Search for the cell housing the specified text and yield its [x, y] center coordinate. 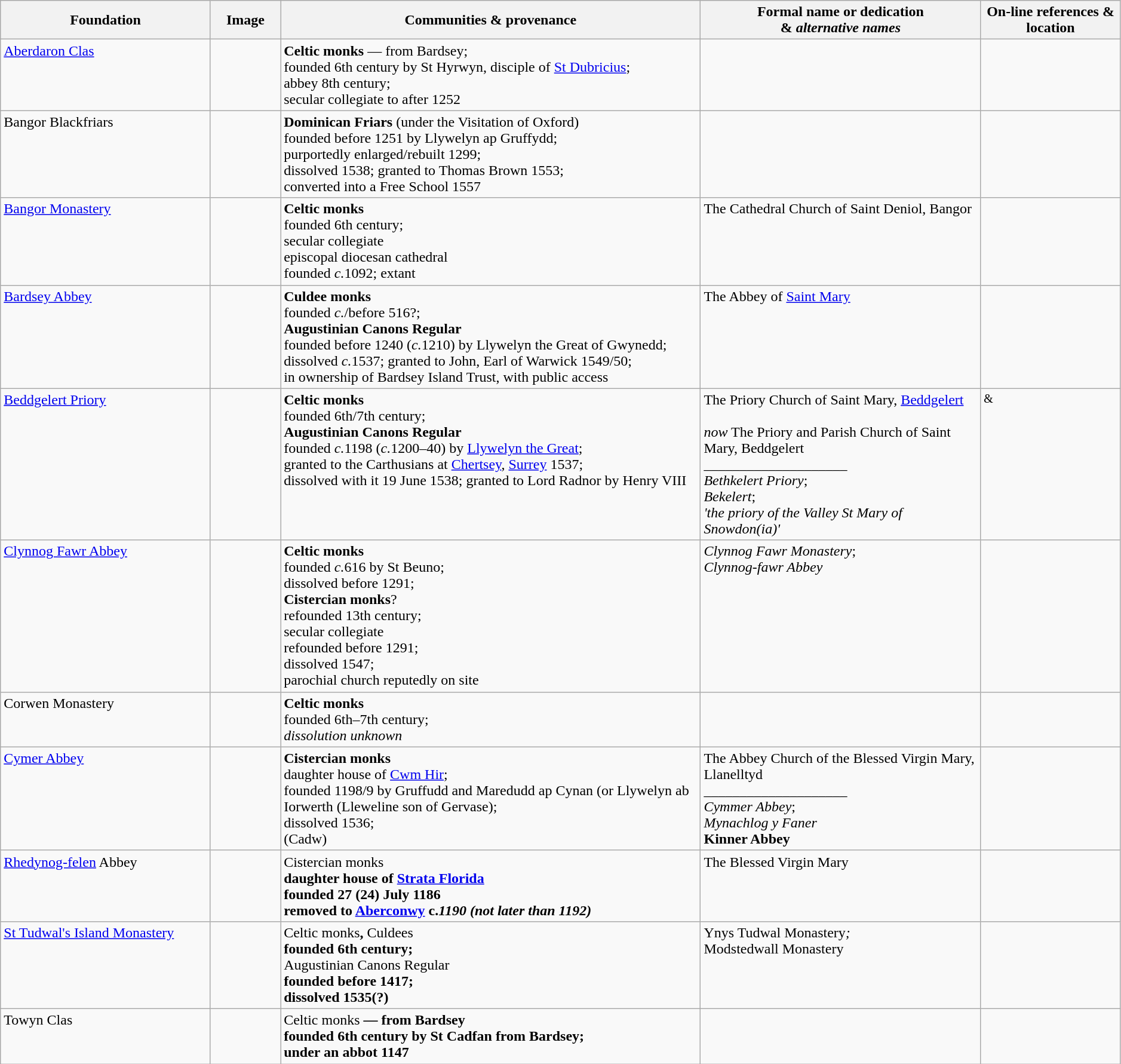
Bangor Blackfriars [106, 154]
Rhedynog-felen Abbey [106, 885]
Celtic monks — from Bardsey; founded 6th century by St Hyrwyn, disciple of St Dubricius;abbey 8th century;secular collegiate to after 1252 [491, 75]
Towyn Clas [106, 1036]
The Cathedral Church of Saint Deniol, Bangor [841, 241]
Communities & provenance [491, 20]
Celtic monksfounded 6th century;secular collegiateepiscopal diocesan cathedralfounded c.1092; extant [491, 241]
Foundation [106, 20]
Clynnog Fawr Abbey [106, 616]
Clynnog Fawr Monastery;Clynnog-fawr Abbey [841, 616]
Formal name or dedication & alternative names [841, 20]
Ynys Tudwal Monastery;Modstedwall Monastery [841, 965]
Aberdaron Clas [106, 75]
Celtic monks — from Bardseyfounded 6th century by St Cadfan from Bardsey;under an abbot 1147 [491, 1036]
Cymer Abbey [106, 798]
Cistercian monksdaughter house of Strata Floridafounded 27 (24) July 1186removed to Aberconwy c.1190 (not later than 1192) [491, 885]
On-line references & location [1051, 20]
Bardsey Abbey [106, 337]
The Abbey Church of the Blessed Virgin Mary, Llanelltyd____________________Cymmer Abbey;Mynachlog y FanerKinner Abbey [841, 798]
St Tudwal's Island Monastery [106, 965]
The Blessed Virgin Mary [841, 885]
& [1051, 464]
Image [245, 20]
The Abbey of Saint Mary [841, 337]
Bangor Monastery [106, 241]
Beddgelert Priory [106, 464]
Celtic monks, Culdeesfounded 6th century;Augustinian Canons Regularfounded before 1417;dissolved 1535(?) [491, 965]
Celtic monksfounded 6th–7th century;dissolution unknown [491, 719]
Corwen Monastery [106, 719]
